Search for the cell housing the specified text and yield its (x, y) center coordinate. 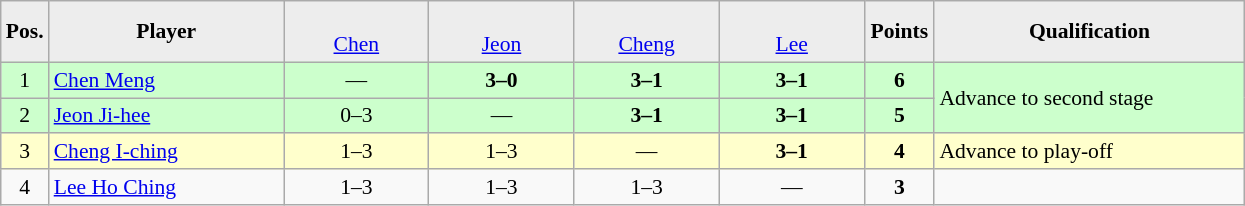
Advance to second stage (1089, 98)
3–0 (502, 80)
5 (899, 116)
Jeon (502, 32)
2 (25, 116)
Jeon Ji-hee (166, 116)
Lee (792, 32)
Advance to play-off (1089, 152)
Pos. (25, 32)
Lee Ho Ching (166, 187)
0–3 (356, 116)
6 (899, 80)
Chen (356, 32)
Qualification (1089, 32)
1 (25, 80)
Chen Meng (166, 80)
Cheng (646, 32)
Points (899, 32)
Cheng I-ching (166, 152)
Player (166, 32)
